Return the [x, y] coordinate for the center point of the cell that contains the specified text.  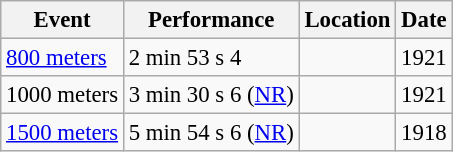
3 min 30 s 6 (NR) [211, 95]
Performance [211, 20]
1500 meters [62, 133]
Date [424, 20]
1918 [424, 133]
1000 meters [62, 95]
5 min 54 s 6 (NR) [211, 133]
2 min 53 s 4 [211, 58]
800 meters [62, 58]
Location [348, 20]
Event [62, 20]
